Pinpoint the cell where the given text exists, returning its [X, Y] midpoint coordinate. 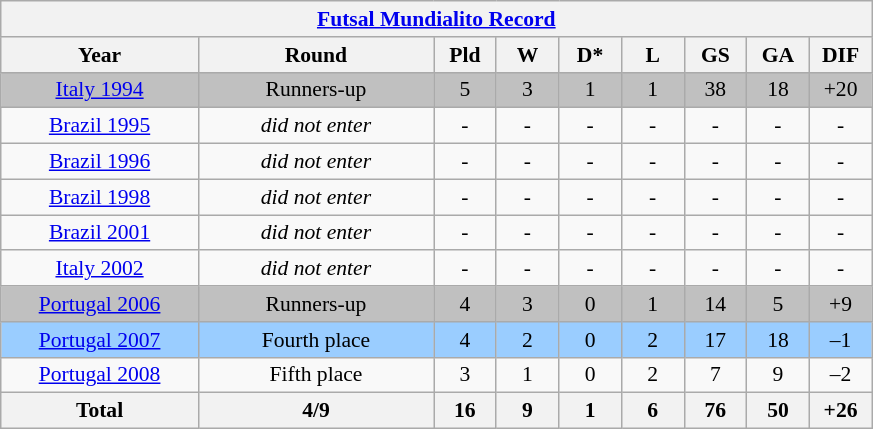
GA [778, 55]
DIF [840, 55]
6 [652, 411]
7 [716, 375]
Portugal 2007 [100, 340]
38 [716, 90]
D* [590, 55]
–2 [840, 375]
L [652, 55]
Brazil 2001 [100, 233]
Fifth place [316, 375]
Brazil 1996 [100, 162]
50 [778, 411]
+20 [840, 90]
Brazil 1998 [100, 197]
Pld [466, 55]
–1 [840, 340]
+26 [840, 411]
GS [716, 55]
4/9 [316, 411]
Total [100, 411]
Portugal 2006 [100, 304]
+9 [840, 304]
Italy 1994 [100, 90]
16 [466, 411]
Round [316, 55]
Portugal 2008 [100, 375]
Futsal Mundialito Record [436, 19]
Italy 2002 [100, 269]
Fourth place [316, 340]
14 [716, 304]
76 [716, 411]
Brazil 1995 [100, 126]
17 [716, 340]
Year [100, 55]
W [528, 55]
